Provide the (x, y) coordinate of the cell's center where the given text is located.  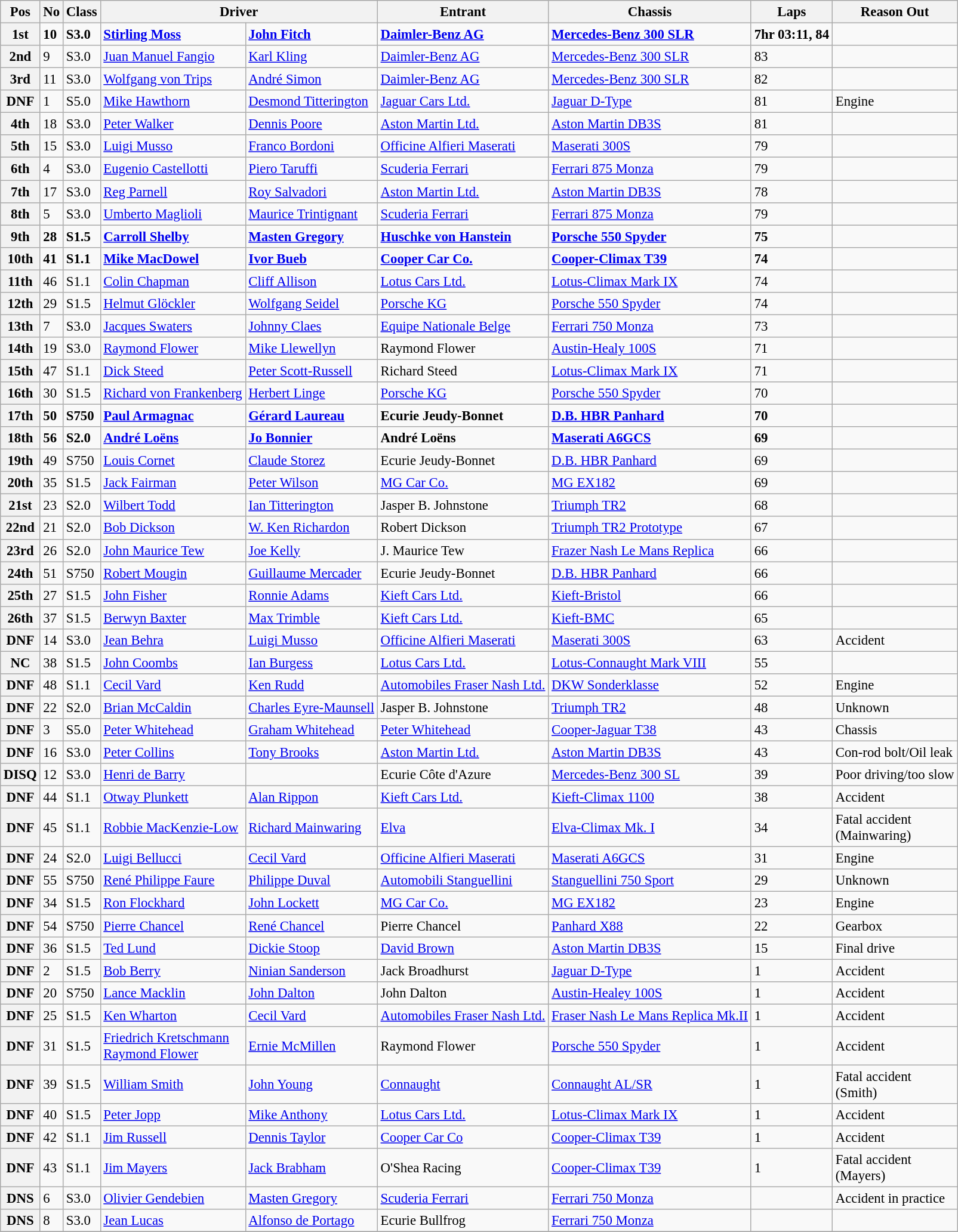
41 (51, 258)
Jaguar Cars Ltd. (463, 101)
7th (20, 192)
Robert Dickson (463, 528)
Triumph TR2 Prototype (650, 528)
20 (51, 993)
Bob Dickson (173, 528)
Connaught AL/SR (650, 1084)
Philippe Duval (312, 880)
Kieft-Climax 1100 (650, 797)
54 (51, 926)
Peter Collins (173, 753)
56 (51, 438)
Peter Walker (173, 124)
Wilbert Todd (173, 506)
9th (20, 236)
Fatal accident(Mainwaring) (894, 827)
Eugenio Castellotti (173, 169)
82 (791, 79)
6th (20, 169)
Ted Lund (173, 948)
17th (20, 416)
Desmond Titterington (312, 101)
67 (791, 528)
Louis Cornet (173, 461)
Cooper Car Co (463, 1137)
8 (51, 1221)
Helmut Glöckler (173, 304)
Frazer Nash Le Mans Replica (650, 550)
12 (51, 775)
Juan Manuel Fangio (173, 57)
Automobili Stanguellini (463, 880)
Fatal accident(Smith) (894, 1084)
W. Ken Richardon (312, 528)
24 (51, 858)
Ken Rudd (312, 685)
10 (51, 35)
Peter Wilson (312, 483)
NC (20, 663)
Mercedes-Benz 300 SL (650, 775)
Dennis Poore (312, 124)
Johnny Claes (312, 326)
63 (791, 640)
Mike MacDowel (173, 258)
Alan Rippon (312, 797)
Ninian Sanderson (312, 971)
11 (51, 79)
Ernie McMillen (312, 1046)
14th (20, 349)
Jean Behra (173, 640)
Berwyn Baxter (173, 618)
André Simon (312, 79)
Peter Jopp (173, 1115)
Ken Wharton (173, 1015)
Dickie Stoop (312, 948)
16 (51, 753)
44 (51, 797)
Charles Eyre-Maunsell (312, 707)
Roy Salvadori (312, 192)
John Fisher (173, 595)
9 (51, 57)
Reg Parnell (173, 192)
Henri de Barry (173, 775)
Laps (791, 12)
Lotus-Connaught Mark VIII (650, 663)
10th (20, 258)
18th (20, 438)
Dennis Taylor (312, 1137)
65 (791, 618)
Richard Mainwaring (312, 827)
Ronnie Adams (312, 595)
Cliff Allison (312, 281)
Joe Kelly (312, 550)
Jack Broadhurst (463, 971)
27 (51, 595)
19th (20, 461)
52 (791, 685)
Carroll Shelby (173, 236)
John Fitch (312, 35)
26 (51, 550)
78 (791, 192)
24th (20, 573)
Elva (463, 827)
23rd (20, 550)
36 (51, 948)
50 (51, 416)
Richard Steed (463, 371)
Jacques Swaters (173, 326)
Kieft-BMC (650, 618)
40 (51, 1115)
11th (20, 281)
83 (791, 57)
Reason Out (894, 12)
Jean Lucas (173, 1221)
Fraser Nash Le Mans Replica Mk.II (650, 1015)
Austin-Healy 100S (650, 349)
Umberto Maglioli (173, 214)
73 (791, 326)
René Philippe Faure (173, 880)
DKW Sonderklasse (650, 685)
47 (51, 371)
Mike Hawthorn (173, 101)
Wolfgang von Trips (173, 79)
Jack Brabham (312, 1168)
Class (81, 12)
Paul Armagnac (173, 416)
8th (20, 214)
14 (51, 640)
John Coombs (173, 663)
1st (20, 35)
Ron Flockhard (173, 903)
David Brown (463, 948)
21 (51, 528)
Luigi Bellucci (173, 858)
Cooper Car Co. (463, 258)
25 (51, 1015)
John Young (312, 1084)
Olivier Gendebien (173, 1199)
Final drive (894, 948)
19 (51, 349)
Gearbox (894, 926)
Dick Steed (173, 371)
Con-rod bolt/Oil leak (894, 753)
4th (20, 124)
Friedrich Kretschmann Raymond Flower (173, 1046)
Colin Chapman (173, 281)
2nd (20, 57)
25th (20, 595)
Otway Plunkett (173, 797)
Jo Bonnier (312, 438)
Jack Fairman (173, 483)
Connaught (463, 1084)
Panhard X88 (650, 926)
Robbie MacKenzie-Low (173, 827)
Brian McCaldin (173, 707)
Poor driving/too slow (894, 775)
16th (20, 393)
Max Trimble (312, 618)
Peter Scott-Russell (312, 371)
17 (51, 192)
4 (51, 169)
Herbert Linge (312, 393)
68 (791, 506)
Ecurie Côte d'Azure (463, 775)
Jim Russell (173, 1137)
18 (51, 124)
John Maurice Tew (173, 550)
Alfonso de Portago (312, 1221)
26th (20, 618)
Robert Mougin (173, 573)
Fatal accident(Mayers) (894, 1168)
Jim Mayers (173, 1168)
Ivor Bueb (312, 258)
3rd (20, 79)
30 (51, 393)
49 (51, 461)
Graham Whitehead (312, 730)
5 (51, 214)
Lance Macklin (173, 993)
Accident in practice (894, 1199)
William Smith (173, 1084)
2 (51, 971)
No (51, 12)
Equipe Nationale Belge (463, 326)
Cooper-Jaguar T38 (650, 730)
Driver (239, 12)
DISQ (20, 775)
Kieft-Bristol (650, 595)
Ian Titterington (312, 506)
12th (20, 304)
Mike Anthony (312, 1115)
O'Shea Racing (463, 1168)
46 (51, 281)
Ecurie Bullfrog (463, 1221)
Stirling Moss (173, 35)
20th (20, 483)
Huschke von Hanstein (463, 236)
75 (791, 236)
Pos (20, 12)
3 (51, 730)
45 (51, 827)
Austin-Healey 100S (650, 993)
Piero Taruffi (312, 169)
Gérard Laureau (312, 416)
John Lockett (312, 903)
Franco Bordoni (312, 146)
Tony Brooks (312, 753)
7hr 03:11, 84 (791, 35)
42 (51, 1137)
21st (20, 506)
6 (51, 1199)
Bob Berry (173, 971)
13th (20, 326)
Claude Storez (312, 461)
Guillaume Mercader (312, 573)
35 (51, 483)
Karl Kling (312, 57)
15th (20, 371)
Wolfgang Seidel (312, 304)
7 (51, 326)
J. Maurice Tew (463, 550)
Mike Llewellyn (312, 349)
Maurice Trintignant (312, 214)
Richard von Frankenberg (173, 393)
Stanguellini 750 Sport (650, 880)
5th (20, 146)
René Chancel (312, 926)
37 (51, 618)
28 (51, 236)
Elva-Climax Mk. I (650, 827)
51 (51, 573)
Ian Burgess (312, 663)
Entrant (463, 12)
22nd (20, 528)
